Pinpoint the cell where the given text exists, returning its (x, y) midpoint coordinate. 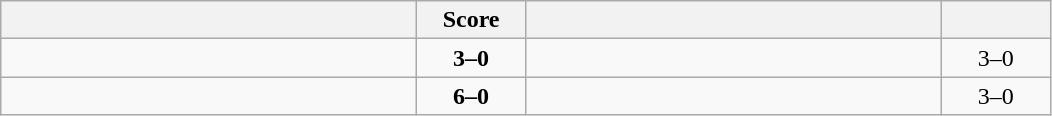
Score (472, 20)
6–0 (472, 96)
